Identify which cell holds the provided text, then report its [X, Y] central coordinate. 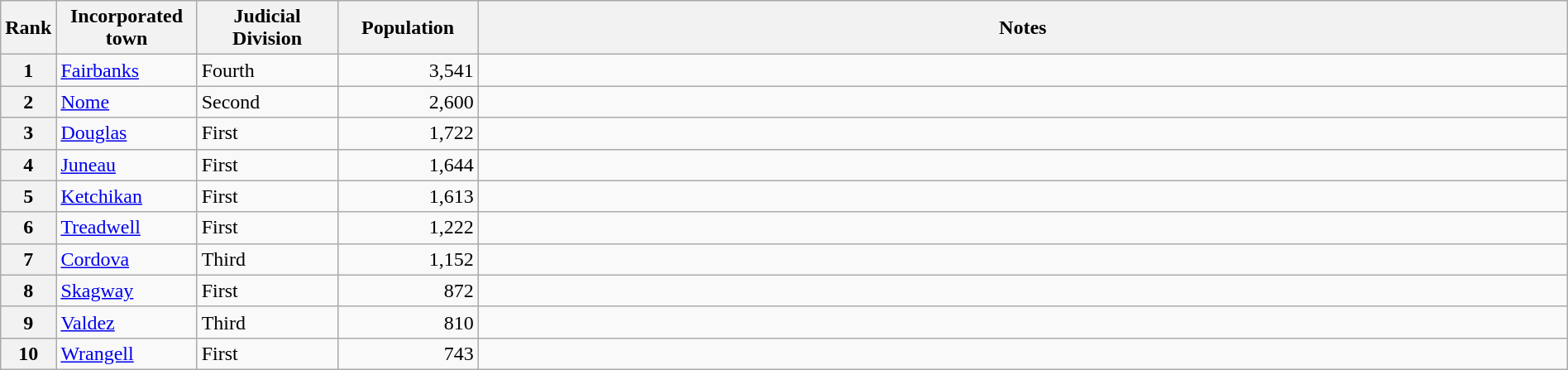
Nome [127, 102]
1,613 [408, 196]
4 [28, 165]
872 [408, 291]
Douglas [127, 133]
Skagway [127, 291]
1 [28, 70]
Valdez [127, 322]
3 [28, 133]
Ketchikan [127, 196]
6 [28, 228]
Treadwell [127, 228]
Fairbanks [127, 70]
Second [267, 102]
810 [408, 322]
1,152 [408, 259]
1,722 [408, 133]
5 [28, 196]
1,222 [408, 228]
10 [28, 353]
743 [408, 353]
Fourth [267, 70]
3,541 [408, 70]
Incorporated town [127, 28]
7 [28, 259]
1,644 [408, 165]
Rank [28, 28]
9 [28, 322]
Population [408, 28]
8 [28, 291]
Judicial Division [267, 28]
Cordova [127, 259]
Notes [1022, 28]
Juneau [127, 165]
Wrangell [127, 353]
2 [28, 102]
2,600 [408, 102]
